Return [X, Y] of the center of cell containing provided text 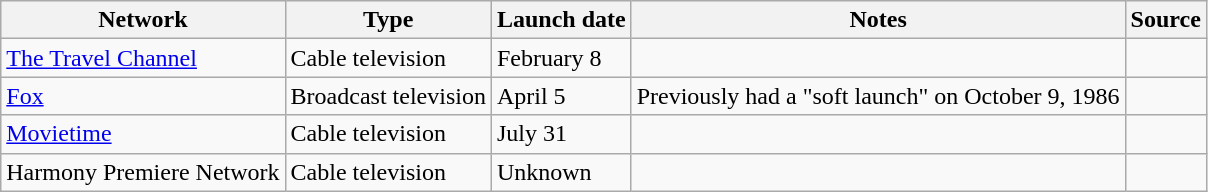
Launch date [561, 20]
April 5 [561, 96]
Harmony Premiere Network [143, 172]
Source [1166, 20]
Previously had a "soft launch" on October 9, 1986 [878, 96]
Broadcast television [388, 96]
February 8 [561, 58]
July 31 [561, 134]
Notes [878, 20]
Unknown [561, 172]
Network [143, 20]
Type [388, 20]
Fox [143, 96]
Movietime [143, 134]
The Travel Channel [143, 58]
